Find where the given text appears and provide that cell's center as (X, Y) coordinate. 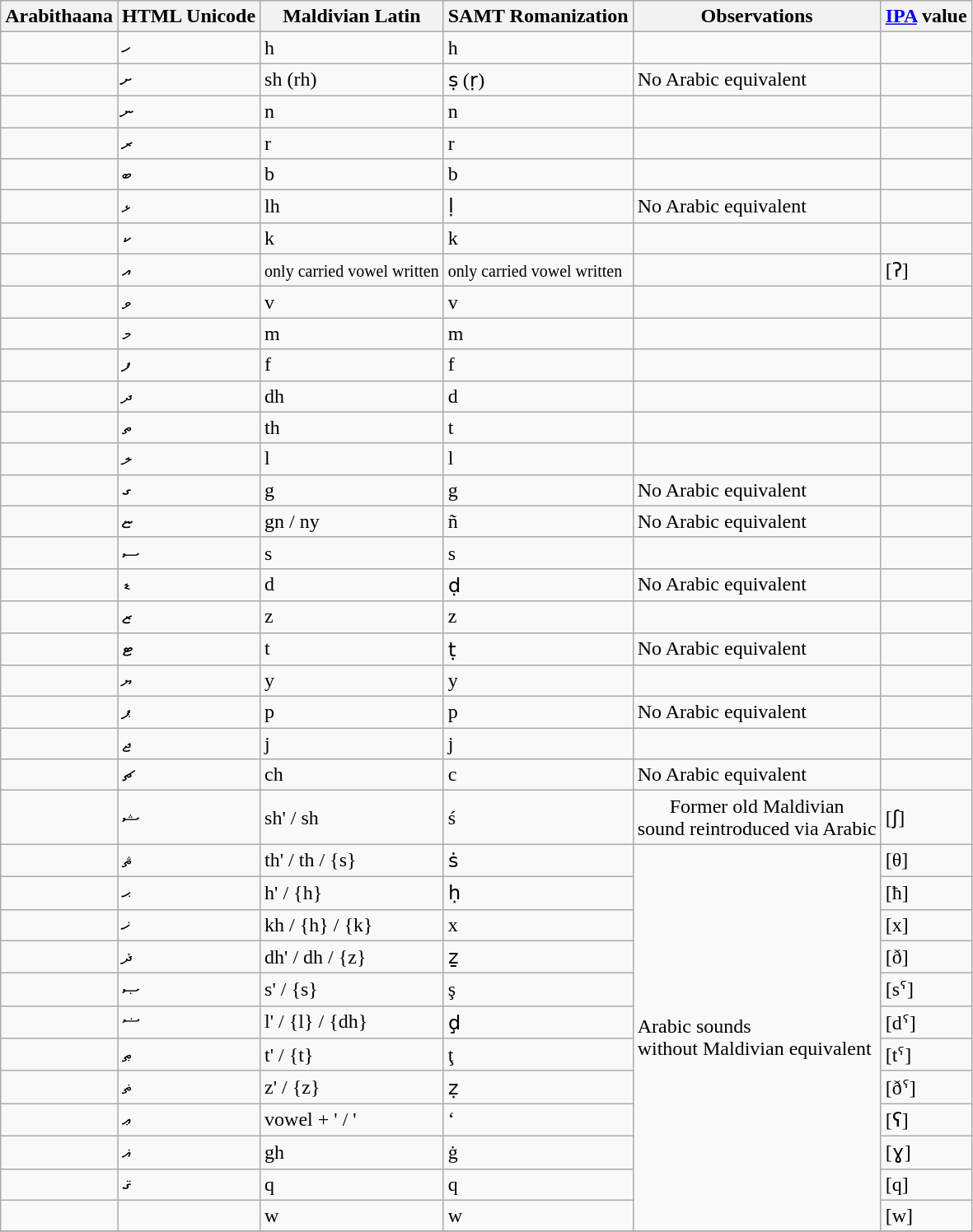
ch (353, 775)
th (353, 427)
ށ (188, 80)
ḷ (538, 207)
ހ (188, 48)
sh' / sh (353, 817)
ޞ (188, 990)
gn / ny (353, 521)
c (538, 775)
[w] (926, 1216)
Maldivian Latin (353, 16)
ḥ (538, 893)
ṣ (ṛ) (538, 80)
SAMT Romanization (538, 16)
sh (rh) (353, 80)
[ð] (926, 957)
ţ (538, 1055)
[ðˤ] (926, 1087)
ẓ (538, 1087)
ޑ (188, 585)
ތ (188, 427)
Arabic soundswithout Maldivian equivalent (756, 1038)
ޟ (188, 1022)
[dˤ] (926, 1022)
ޙ (188, 893)
ފ (188, 365)
Arabithaana (59, 16)
ñ (538, 521)
x (538, 925)
l' / {l} / {dh} (353, 1022)
dh' / dh / {z} (353, 957)
ދ (188, 396)
HTML Unicode (188, 16)
ވ (188, 302)
kh / {h} / {k} (353, 925)
ş (538, 990)
vowel + ' / ' (353, 1120)
ẕ (538, 957)
ބ (188, 175)
މ (188, 334)
[ʕ] (926, 1120)
h' / {h} (353, 893)
[q] (926, 1184)
ޏ (188, 521)
ސ (188, 553)
Observations (756, 16)
ޒ (188, 617)
ރ (188, 142)
lh (353, 207)
ޕ (188, 712)
ޔ (188, 681)
ޡ (188, 1087)
ޛ (188, 957)
dh (353, 396)
ṭ (538, 649)
ގ (188, 490)
[sˤ] (926, 990)
ޖ (188, 744)
ކ (188, 238)
ޤ (188, 1184)
ޠ (188, 1055)
ޣ (188, 1152)
ޚ (188, 925)
ޅ (188, 207)
ނ (188, 111)
[ħ] (926, 893)
t' / {t} (353, 1055)
ޝ (188, 817)
gh (353, 1152)
th' / th / {s} (353, 861)
ś (538, 817)
ލ (188, 459)
z' / {z} (353, 1087)
Former old Maldiviansound reintroduced via Arabic (756, 817)
s' / {s} (353, 990)
[ʔ] (926, 270)
IPA value (926, 16)
ޢ (188, 1120)
[θ] (926, 861)
ޗ (188, 775)
ޓ (188, 649)
ṡ (538, 861)
[tˤ] (926, 1055)
ḑ (538, 1022)
ޘ (188, 861)
[x] (926, 925)
ḍ (538, 585)
ġ (538, 1152)
[ʃ] (926, 817)
[ɣ] (926, 1152)
‘ (538, 1120)
އ (188, 270)
